Detect which cell encompasses the target text, then output its [X, Y] center coordinate. 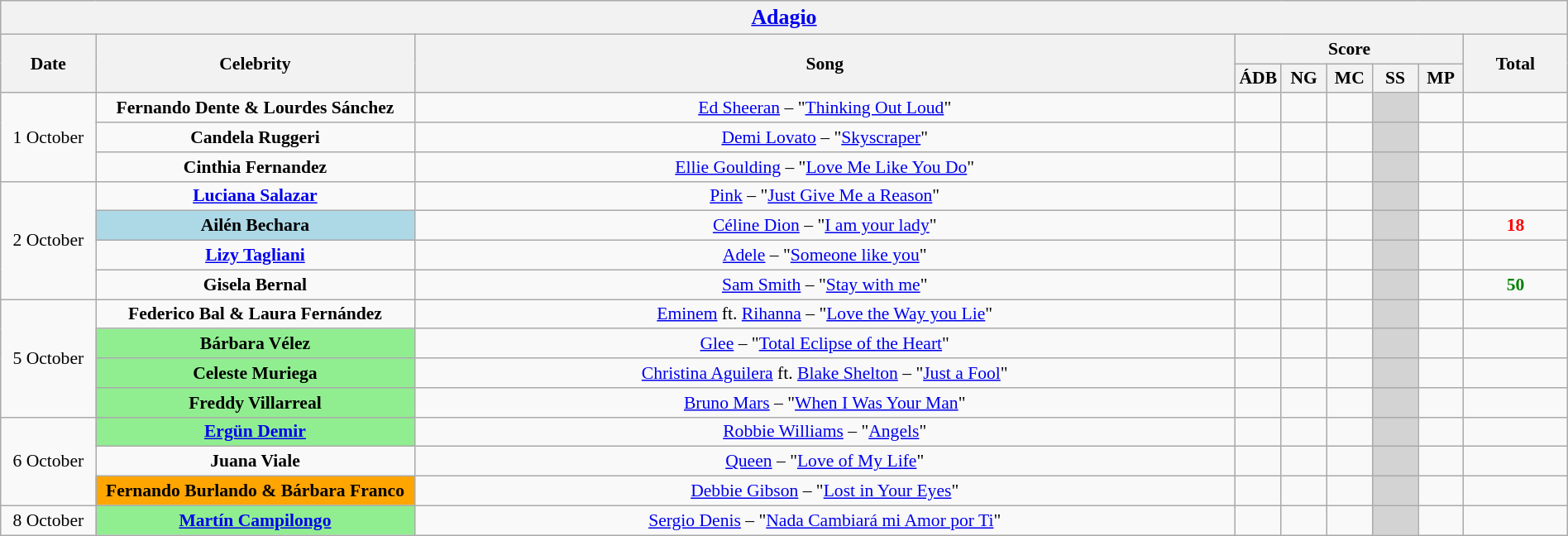
SS [1394, 79]
5 October [48, 358]
Date [48, 63]
Céline Dion – "I am your lady" [825, 226]
Gisela Bernal [255, 285]
Lizy Tagliani [255, 256]
Christina Aguilera ft. Blake Shelton – "Just a Fool" [825, 373]
Fernando Burlando & Bárbara Franco [255, 491]
Score [1349, 49]
50 [1516, 285]
Sergio Denis – "Nada Cambiará mi Amor por Ti" [825, 520]
Ellie Goulding – "Love Me Like You Do" [825, 167]
Celebrity [255, 63]
Federico Bal & Laura Fernández [255, 314]
Total [1516, 63]
18 [1516, 226]
Song [825, 63]
Juana Viale [255, 462]
Celeste Muriega [255, 373]
Candela Ruggeri [255, 137]
2 October [48, 240]
8 October [48, 520]
Ailén Bechara [255, 226]
Pink – "Just Give Me a Reason" [825, 196]
Eminem ft. Rihanna – "Love the Way you Lie" [825, 314]
NG [1303, 79]
Ed Sheeran – "Thinking Out Loud" [825, 108]
Demi Lovato – "Skyscraper" [825, 137]
Robbie Williams – "Angels" [825, 432]
Adele – "Someone like you" [825, 256]
Glee – "Total Eclipse of the Heart" [825, 344]
Cinthia Fernandez [255, 167]
Bruno Mars – "When I Was Your Man" [825, 403]
Freddy Villarreal [255, 403]
Adagio [784, 17]
MP [1441, 79]
ÁDB [1258, 79]
Fernando Dente & Lourdes Sánchez [255, 108]
MC [1350, 79]
Luciana Salazar [255, 196]
Bárbara Vélez [255, 344]
Martín Campilongo [255, 520]
Queen – "Love of My Life" [825, 462]
6 October [48, 462]
Ergün Demir [255, 432]
Debbie Gibson – "Lost in Your Eyes" [825, 491]
1 October [48, 137]
Sam Smith – "Stay with me" [825, 285]
